Find where the given text appears and provide that cell's center as [X, Y] coordinate. 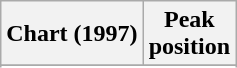
Chart (1997) [72, 34]
Peakposition [189, 34]
